Extract the (x, y) coordinate from the center of the cell holding the provided text.  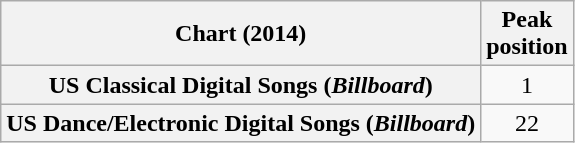
Chart (2014) (241, 34)
US Classical Digital Songs (Billboard) (241, 85)
US Dance/Electronic Digital Songs (Billboard) (241, 123)
Peakposition (527, 34)
22 (527, 123)
1 (527, 85)
